Return the [X, Y] coordinate for the center point of the cell that contains the specified text.  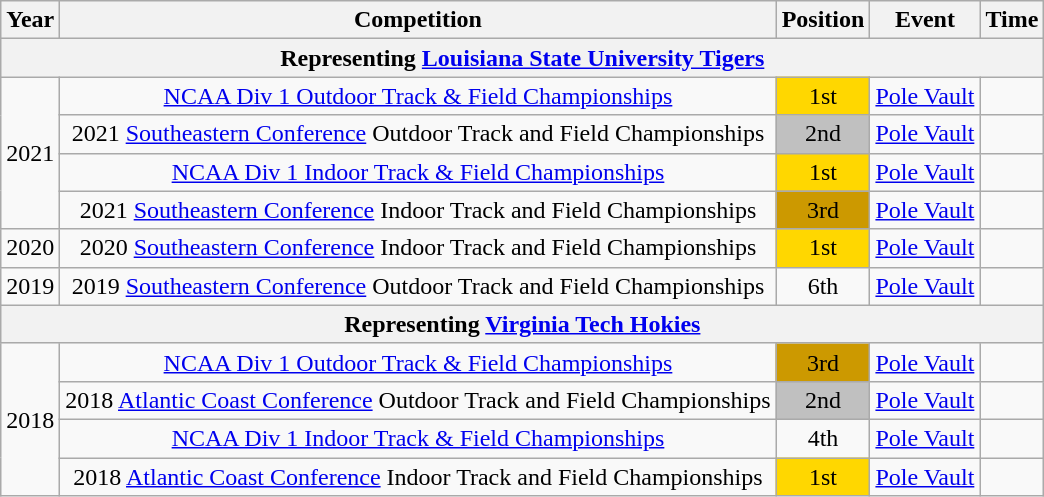
Event [925, 20]
2019 [30, 286]
6th [823, 286]
Competition [418, 20]
2021 Southeastern Conference Indoor Track and Field Championships [418, 210]
Representing Louisiana State University Tigers [522, 58]
2020 [30, 248]
Position [823, 20]
2019 Southeastern Conference Outdoor Track and Field Championships [418, 286]
Time [1012, 20]
2018 Atlantic Coast Conference Indoor Track and Field Championships [418, 477]
Representing Virginia Tech Hokies [522, 324]
2021 [30, 153]
2018 [30, 419]
2018 Atlantic Coast Conference Outdoor Track and Field Championships [418, 400]
2020 Southeastern Conference Indoor Track and Field Championships [418, 248]
4th [823, 438]
Year [30, 20]
2021 Southeastern Conference Outdoor Track and Field Championships [418, 134]
